Return the [X, Y] coordinate for the center point of the cell that contains the specified text.  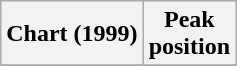
Peakposition [189, 34]
Chart (1999) [72, 34]
